Locate the cell with the specified text and output its [X, Y] center coordinate. 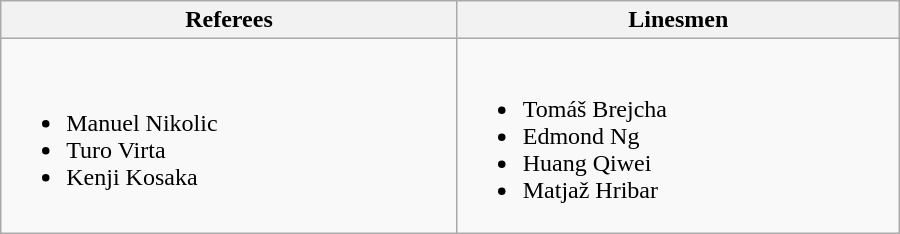
Tomáš Brejcha Edmond Ng Huang Qiwei Matjaž Hribar [678, 136]
Linesmen [678, 20]
Referees [229, 20]
Manuel Nikolic Turo Virta Kenji Kosaka [229, 136]
